Return [x, y] of the center of cell containing provided text 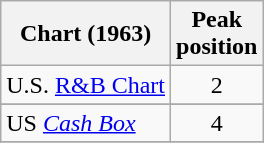
Peakposition [217, 34]
US Cash Box [86, 123]
Chart (1963) [86, 34]
4 [217, 123]
2 [217, 85]
U.S. R&B Chart [86, 85]
